Output the [X, Y] coordinate of the center of the cell containing the given text.  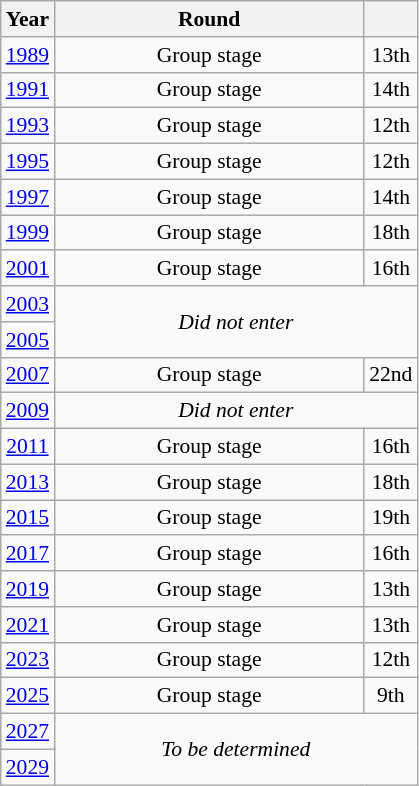
2029 [28, 767]
1997 [28, 197]
22nd [390, 375]
1989 [28, 55]
2011 [28, 447]
2025 [28, 696]
1995 [28, 162]
2009 [28, 411]
2023 [28, 660]
2015 [28, 518]
2005 [28, 340]
2021 [28, 625]
1999 [28, 233]
Year [28, 19]
1993 [28, 126]
2027 [28, 732]
2001 [28, 269]
Round [209, 19]
9th [390, 696]
2007 [28, 375]
2017 [28, 554]
To be determined [236, 750]
2019 [28, 589]
1991 [28, 90]
19th [390, 518]
2013 [28, 482]
2003 [28, 304]
